Pinpoint the cell where the given text exists, returning its (X, Y) midpoint coordinate. 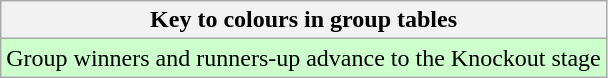
Group winners and runners-up advance to the Knockout stage (304, 58)
Key to colours in group tables (304, 20)
